Capture the cell that displays the provided text and extract its (x, y) central coordinate. 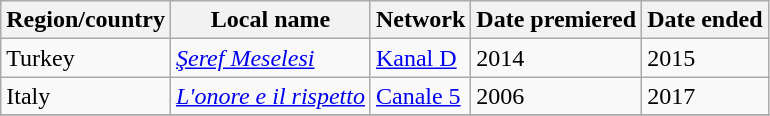
Region/country (86, 20)
2015 (705, 58)
Local name (270, 20)
Kanal D (420, 58)
Turkey (86, 58)
2006 (556, 96)
Şeref Meselesi (270, 58)
2017 (705, 96)
Network (420, 20)
Canale 5 (420, 96)
Date premiered (556, 20)
Date ended (705, 20)
Italy (86, 96)
L'onore e il rispetto (270, 96)
2014 (556, 58)
